Capture the cell that displays the provided text and extract its (x, y) central coordinate. 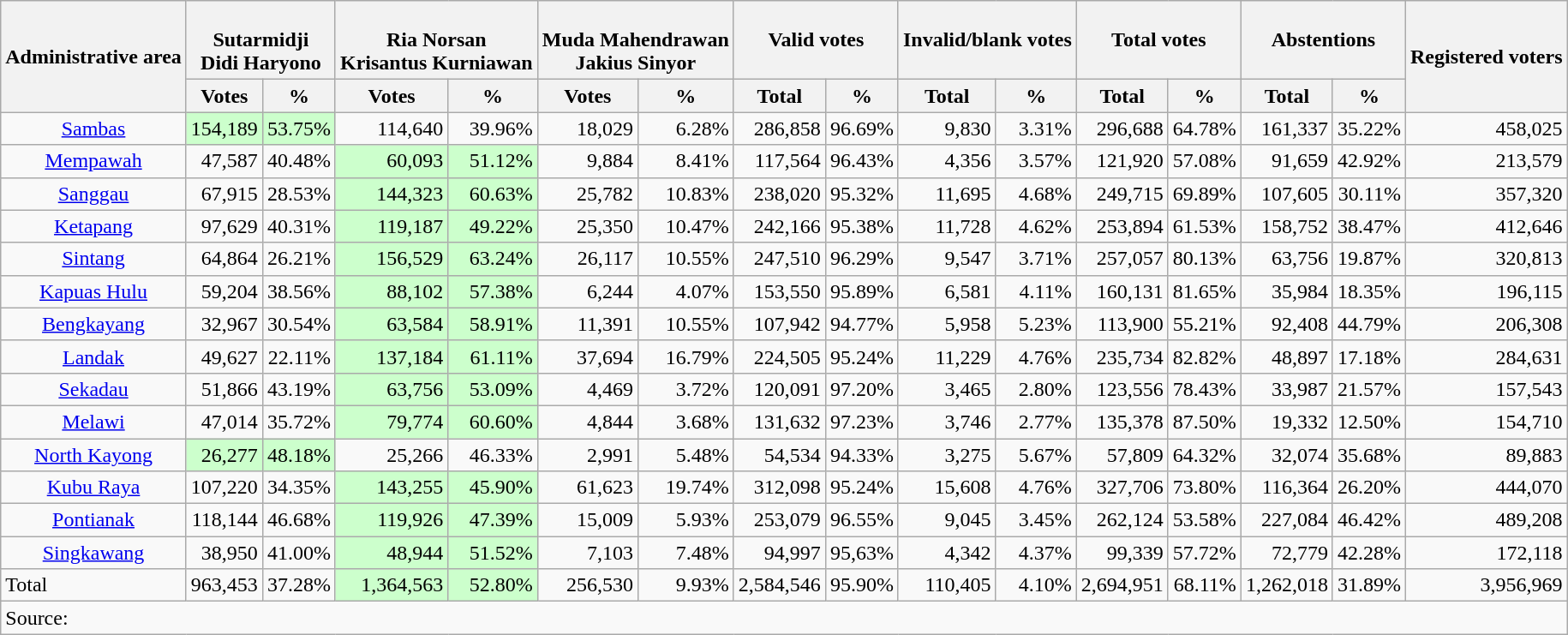
94.77% (862, 324)
2.77% (1036, 422)
118,144 (224, 520)
107,220 (224, 488)
21.57% (1369, 389)
95.89% (862, 291)
30.54% (298, 324)
61.53% (1205, 226)
3.31% (1036, 129)
160,131 (1122, 291)
60,093 (391, 161)
67,915 (224, 194)
412,646 (1486, 226)
64.78% (1205, 129)
253,079 (780, 520)
Sintang (94, 259)
40.31% (298, 226)
35,984 (1287, 291)
172,118 (1486, 553)
206,308 (1486, 324)
2.80% (1036, 389)
Pontianak (94, 520)
3,956,969 (1486, 585)
34.35% (298, 488)
249,715 (1122, 194)
53.09% (493, 389)
9,830 (947, 129)
458,025 (1486, 129)
123,556 (1122, 389)
19.87% (1369, 259)
Melawi (94, 422)
Mempawah (94, 161)
4.68% (1036, 194)
10.83% (685, 194)
227,084 (1287, 520)
25,266 (391, 455)
312,098 (780, 488)
26.20% (1369, 488)
242,166 (780, 226)
116,364 (1287, 488)
4,356 (947, 161)
68.11% (1205, 585)
262,124 (1122, 520)
48,944 (391, 553)
4.37% (1036, 553)
444,070 (1486, 488)
88,102 (391, 291)
80.13% (1205, 259)
61,623 (588, 488)
35.22% (1369, 129)
64.32% (1205, 455)
82.82% (1205, 356)
57.38% (493, 291)
114,640 (391, 129)
92,408 (1287, 324)
78.43% (1205, 389)
Abstentions (1323, 40)
97.23% (862, 422)
Ria NorsanKrisantus Kurniawan (436, 40)
4,342 (947, 553)
Singkawang (94, 553)
9,547 (947, 259)
213,579 (1486, 161)
99,339 (1122, 553)
235,734 (1122, 356)
Registered voters (1486, 57)
Kapuas Hulu (94, 291)
117,564 (780, 161)
196,115 (1486, 291)
489,208 (1486, 520)
42.28% (1369, 553)
87.50% (1205, 422)
6.28% (685, 129)
63.24% (493, 259)
10.47% (685, 226)
107,605 (1287, 194)
143,255 (391, 488)
42.92% (1369, 161)
96.29% (862, 259)
95,63% (862, 553)
257,057 (1122, 259)
46.42% (1369, 520)
1,262,018 (1287, 585)
3,465 (947, 389)
4,469 (588, 389)
39.96% (493, 129)
61.11% (493, 356)
15,608 (947, 488)
43.19% (298, 389)
51,866 (224, 389)
81.65% (1205, 291)
45.90% (493, 488)
64,864 (224, 259)
94,997 (780, 553)
55.21% (1205, 324)
35.68% (1369, 455)
17.18% (1369, 356)
11,229 (947, 356)
46.33% (493, 455)
158,752 (1287, 226)
26.21% (298, 259)
4,844 (588, 422)
46.68% (298, 520)
6,244 (588, 291)
157,543 (1486, 389)
97,629 (224, 226)
53.58% (1205, 520)
4.11% (1036, 291)
327,706 (1122, 488)
Sambas (94, 129)
95.38% (862, 226)
22.11% (298, 356)
2,584,546 (780, 585)
4.10% (1036, 585)
96.55% (862, 520)
48.18% (298, 455)
8.41% (685, 161)
119,926 (391, 520)
32,074 (1287, 455)
63,584 (391, 324)
Valid votes (816, 40)
31.89% (1369, 585)
97.20% (862, 389)
Sekadau (94, 389)
284,631 (1486, 356)
357,320 (1486, 194)
Invalid/blank votes (987, 40)
Kubu Raya (94, 488)
224,505 (780, 356)
30.11% (1369, 194)
48,897 (1287, 356)
2,694,951 (1122, 585)
47,587 (224, 161)
94.33% (862, 455)
95.32% (862, 194)
Landak (94, 356)
28.53% (298, 194)
247,510 (780, 259)
33,987 (1287, 389)
51.12% (493, 161)
38.47% (1369, 226)
121,920 (1122, 161)
3.71% (1036, 259)
11,728 (947, 226)
54,534 (780, 455)
49,627 (224, 356)
91,659 (1287, 161)
3.57% (1036, 161)
110,405 (947, 585)
57,809 (1122, 455)
79,774 (391, 422)
144,323 (391, 194)
51.52% (493, 553)
320,813 (1486, 259)
7,103 (588, 553)
7.48% (685, 553)
9,045 (947, 520)
135,378 (1122, 422)
5,958 (947, 324)
113,900 (1122, 324)
107,942 (780, 324)
4.62% (1036, 226)
19.74% (685, 488)
57.08% (1205, 161)
3,275 (947, 455)
6,581 (947, 291)
Muda MahendrawanJakius Sinyor (636, 40)
38,950 (224, 553)
153,550 (780, 291)
131,632 (780, 422)
Ketapang (94, 226)
52.80% (493, 585)
North Kayong (94, 455)
5.23% (1036, 324)
3.68% (685, 422)
32,967 (224, 324)
11,695 (947, 194)
57.72% (1205, 553)
5.48% (685, 455)
9,884 (588, 161)
2,991 (588, 455)
12.50% (1369, 422)
156,529 (391, 259)
95.90% (862, 585)
96.43% (862, 161)
18,029 (588, 129)
73.80% (1205, 488)
154,189 (224, 129)
5.67% (1036, 455)
119,187 (391, 226)
37.28% (298, 585)
Source: (784, 618)
16.79% (685, 356)
3,746 (947, 422)
Total votes (1158, 40)
53.75% (298, 129)
Bengkayang (94, 324)
60.60% (493, 422)
44.79% (1369, 324)
89,883 (1486, 455)
35.72% (298, 422)
238,020 (780, 194)
49.22% (493, 226)
18.35% (1369, 291)
120,091 (780, 389)
5.93% (685, 520)
26,117 (588, 259)
40.48% (298, 161)
SutarmidjiDidi Haryono (260, 40)
253,894 (1122, 226)
4.07% (685, 291)
47.39% (493, 520)
37,694 (588, 356)
72,779 (1287, 553)
59,204 (224, 291)
15,009 (588, 520)
256,530 (588, 585)
96.69% (862, 129)
Administrative area (94, 57)
161,337 (1287, 129)
3.45% (1036, 520)
58.91% (493, 324)
963,453 (224, 585)
47,014 (224, 422)
137,184 (391, 356)
11,391 (588, 324)
60.63% (493, 194)
9.93% (685, 585)
41.00% (298, 553)
3.72% (685, 389)
Sanggau (94, 194)
286,858 (780, 129)
1,364,563 (391, 585)
19,332 (1287, 422)
154,710 (1486, 422)
38.56% (298, 291)
25,782 (588, 194)
69.89% (1205, 194)
25,350 (588, 226)
26,277 (224, 455)
296,688 (1122, 129)
